Pinpoint the cell where the given text exists, returning its [X, Y] midpoint coordinate. 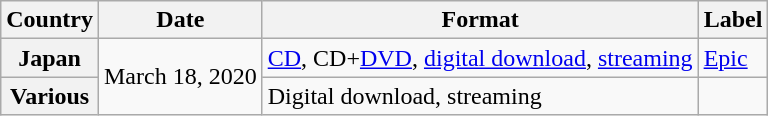
Label [733, 20]
Various [50, 96]
Digital download, streaming [480, 96]
Format [480, 20]
CD, CD+DVD, digital download, streaming [480, 58]
March 18, 2020 [180, 77]
Country [50, 20]
Epic [733, 58]
Japan [50, 58]
Date [180, 20]
